Scan for the cell matching the given text and deliver its (X, Y) coordinate at center. 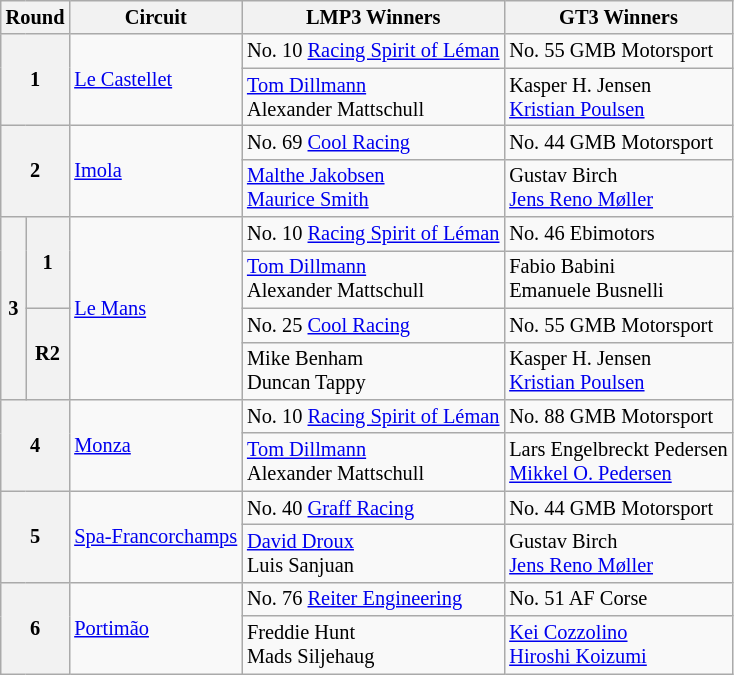
Le Mans (156, 308)
No. 25 Cool Racing (373, 325)
Spa-Francorchamps (156, 536)
LMP3 Winners (373, 17)
Le Castellet (156, 80)
No. 88 GMB Motorsport (618, 416)
3 (14, 308)
Lars Engelbreckt Pedersen Mikkel O. Pedersen (618, 462)
4 (36, 444)
No. 69 Cool Racing (373, 142)
Mike Benham Duncan Tappy (373, 371)
Circuit (156, 17)
GT3 Winners (618, 17)
R2 (48, 354)
2 (36, 170)
Kei Cozzolino Hiroshi Koizumi (618, 645)
Portimão (156, 628)
David Droux Luis Sanjuan (373, 553)
5 (36, 536)
6 (36, 628)
Malthe Jakobsen Maurice Smith (373, 188)
Monza (156, 444)
Freddie Hunt Mads Siljehaug (373, 645)
Fabio Babini Emanuele Busnelli (618, 279)
Imola (156, 170)
No. 46 Ebimotors (618, 234)
No. 76 Reiter Engineering (373, 599)
No. 40 Graff Racing (373, 508)
No. 51 AF Corse (618, 599)
Round (36, 17)
